Identify which cell holds the provided text, then report its (X, Y) central coordinate. 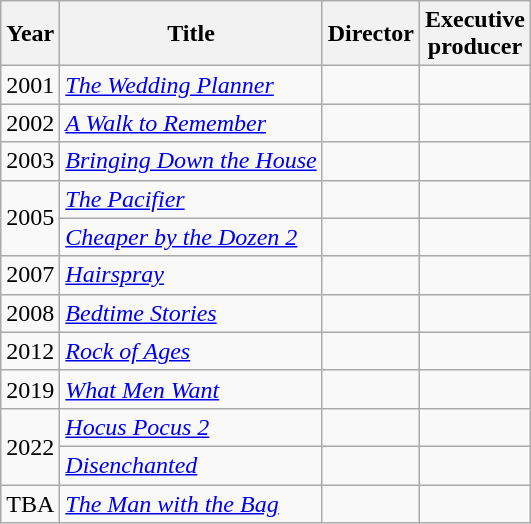
2001 (30, 85)
Year (30, 34)
TBA (30, 503)
2022 (30, 446)
Bringing Down the House (191, 161)
Director (370, 34)
2007 (30, 275)
2012 (30, 351)
Cheaper by the Dozen 2 (191, 237)
The Pacifier (191, 199)
The Man with the Bag (191, 503)
Rock of Ages (191, 351)
Disenchanted (191, 465)
Hocus Pocus 2 (191, 427)
A Walk to Remember (191, 123)
Title (191, 34)
Bedtime Stories (191, 313)
Executiveproducer (474, 34)
2002 (30, 123)
2008 (30, 313)
2003 (30, 161)
What Men Want (191, 389)
2005 (30, 218)
2019 (30, 389)
The Wedding Planner (191, 85)
Hairspray (191, 275)
